Scan for the cell matching the given text and deliver its (x, y) coordinate at center. 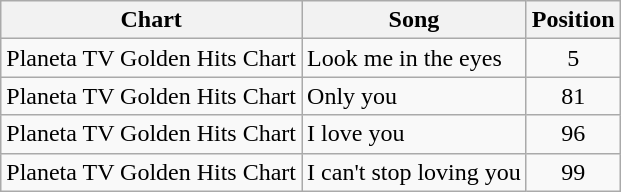
I can't stop loving you (414, 172)
Position (573, 20)
99 (573, 172)
Look me in the eyes (414, 58)
96 (573, 134)
Only you (414, 96)
81 (573, 96)
Chart (152, 20)
5 (573, 58)
Song (414, 20)
I love you (414, 134)
